Identify which cell holds the provided text, then report its [X, Y] central coordinate. 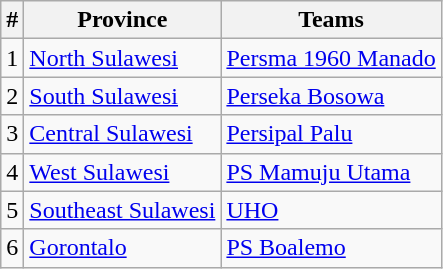
Gorontalo [122, 248]
# [12, 20]
2 [12, 96]
PS Boalemo [331, 248]
Central Sulawesi [122, 134]
4 [12, 172]
Southeast Sulawesi [122, 210]
Teams [331, 20]
PS Mamuju Utama [331, 172]
West Sulawesi [122, 172]
Province [122, 20]
Persma 1960 Manado [331, 58]
Perseka Bosowa [331, 96]
6 [12, 248]
3 [12, 134]
UHO [331, 210]
Persipal Palu [331, 134]
North Sulawesi [122, 58]
1 [12, 58]
5 [12, 210]
South Sulawesi [122, 96]
